Determine the (X, Y) coordinate at the center of the cell enclosing the given text.  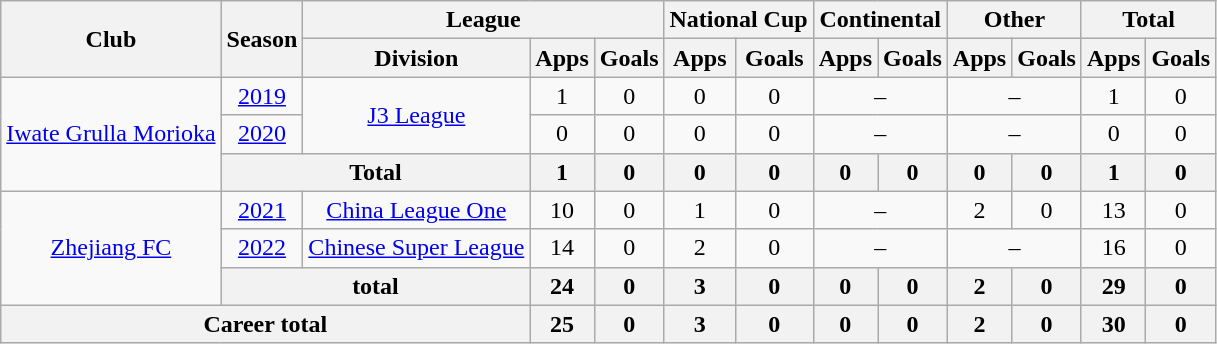
25 (562, 324)
14 (562, 248)
24 (562, 286)
16 (1113, 248)
League (484, 20)
2020 (262, 134)
Chinese Super League (416, 248)
Continental (880, 20)
total (376, 286)
Zhejiang FC (111, 248)
J3 League (416, 115)
Club (111, 39)
Other (1014, 20)
Career total (266, 324)
Iwate Grulla Morioka (111, 134)
Division (416, 58)
29 (1113, 286)
10 (562, 210)
National Cup (738, 20)
Season (262, 39)
13 (1113, 210)
2022 (262, 248)
China League One (416, 210)
2021 (262, 210)
30 (1113, 324)
2019 (262, 96)
